Identify which cell holds the provided text, then report its (X, Y) central coordinate. 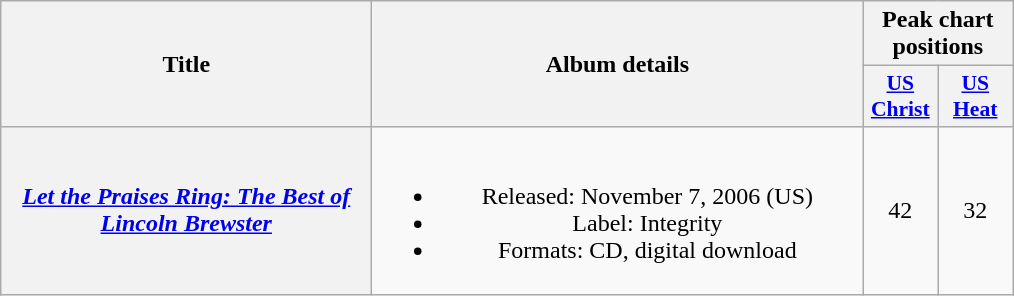
32 (976, 210)
Title (186, 64)
42 (900, 210)
USHeat (976, 96)
Let the Praises Ring: The Best of Lincoln Brewster (186, 210)
USChrist (900, 96)
Album details (618, 64)
Released: November 7, 2006 (US)Label: IntegrityFormats: CD, digital download (618, 210)
Peak chart positions (938, 34)
